For the text-containing cell, return its midpoint in (x, y) coordinate format. 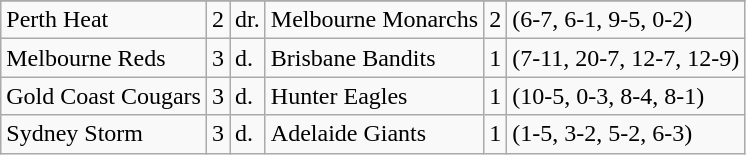
Brisbane Bandits (374, 58)
Gold Coast Cougars (104, 96)
Melbourne Monarchs (374, 20)
dr. (248, 20)
Hunter Eagles (374, 96)
(10-5, 0-3, 8-4, 8-1) (626, 96)
Perth Heat (104, 20)
(7-11, 20-7, 12-7, 12-9) (626, 58)
Sydney Storm (104, 134)
Melbourne Reds (104, 58)
(1-5, 3-2, 5-2, 6-3) (626, 134)
Adelaide Giants (374, 134)
(6-7, 6-1, 9-5, 0-2) (626, 20)
